Detect which cell encompasses the target text, then output its [x, y] center coordinate. 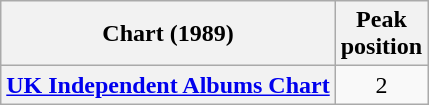
Chart (1989) [168, 34]
UK Independent Albums Chart [168, 85]
2 [381, 85]
Peakposition [381, 34]
